Provide the [X, Y] coordinate of the cell's center where the given text is located.  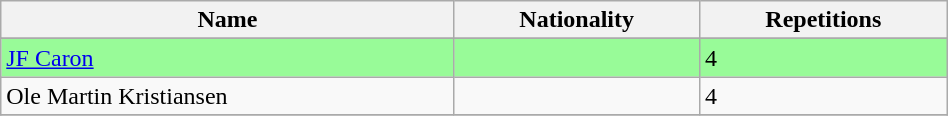
Repetitions [823, 20]
Name [228, 20]
Ole Martin Kristiansen [228, 96]
JF Caron [228, 58]
Nationality [576, 20]
